Locate the cell with the specified text and output its (X, Y) center coordinate. 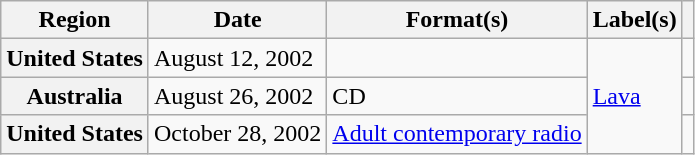
Format(s) (457, 20)
Lava (634, 96)
October 28, 2002 (237, 134)
August 26, 2002 (237, 96)
Adult contemporary radio (457, 134)
CD (457, 96)
Australia (75, 96)
August 12, 2002 (237, 58)
Region (75, 20)
Date (237, 20)
Label(s) (634, 20)
